Search for the cell housing the specified text and yield its [x, y] center coordinate. 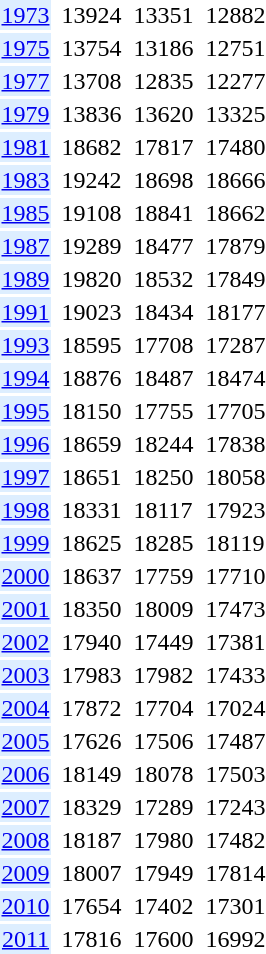
18244 [164, 444]
1973 [26, 15]
18117 [164, 510]
12835 [164, 81]
17704 [164, 708]
1987 [26, 246]
18331 [92, 510]
2004 [26, 708]
18651 [92, 477]
1999 [26, 543]
13620 [164, 114]
19820 [92, 279]
2001 [26, 609]
18329 [92, 807]
1997 [26, 477]
17449 [164, 642]
18007 [92, 873]
1998 [26, 510]
17983 [92, 675]
18659 [92, 444]
17402 [164, 906]
18487 [164, 378]
1996 [26, 444]
17816 [92, 939]
19242 [92, 180]
18285 [164, 543]
18350 [92, 609]
13708 [92, 81]
1989 [26, 279]
18078 [164, 774]
1994 [26, 378]
17654 [92, 906]
2005 [26, 741]
1991 [26, 312]
17980 [164, 840]
19108 [92, 213]
17626 [92, 741]
13754 [92, 48]
2010 [26, 906]
18698 [164, 180]
17708 [164, 345]
17600 [164, 939]
1983 [26, 180]
1979 [26, 114]
18682 [92, 147]
18595 [92, 345]
1985 [26, 213]
17289 [164, 807]
1975 [26, 48]
2007 [26, 807]
18841 [164, 213]
18625 [92, 543]
18477 [164, 246]
18187 [92, 840]
2006 [26, 774]
19289 [92, 246]
18250 [164, 477]
1981 [26, 147]
13351 [164, 15]
18009 [164, 609]
2000 [26, 576]
17759 [164, 576]
19023 [92, 312]
13924 [92, 15]
17506 [164, 741]
1977 [26, 81]
17817 [164, 147]
2003 [26, 675]
2009 [26, 873]
18876 [92, 378]
18149 [92, 774]
17872 [92, 708]
17949 [164, 873]
13836 [92, 114]
18150 [92, 411]
1995 [26, 411]
18434 [164, 312]
17940 [92, 642]
18637 [92, 576]
2002 [26, 642]
13186 [164, 48]
18532 [164, 279]
2011 [26, 939]
17982 [164, 675]
2008 [26, 840]
1993 [26, 345]
17755 [164, 411]
